Return the (x, y) coordinate for the center point of the cell that contains the specified text.  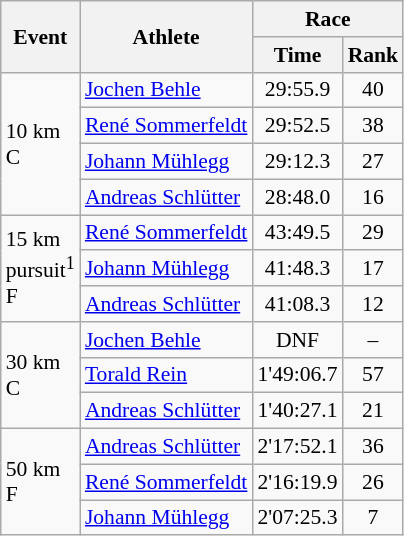
DNF (297, 340)
36 (374, 447)
2'17:52.1 (297, 447)
29:55.9 (297, 90)
Race (328, 19)
30 km C (40, 376)
1'40:27.1 (297, 411)
16 (374, 197)
– (374, 340)
Event (40, 36)
Rank (374, 55)
Time (297, 55)
41:08.3 (297, 304)
29:12.3 (297, 162)
43:49.5 (297, 233)
10 km C (40, 143)
29:52.5 (297, 126)
2'07:25.3 (297, 518)
Torald Rein (166, 375)
29 (374, 233)
1'49:06.7 (297, 375)
50 km F (40, 482)
40 (374, 90)
26 (374, 482)
2'16:19.9 (297, 482)
12 (374, 304)
28:48.0 (297, 197)
17 (374, 269)
27 (374, 162)
57 (374, 375)
21 (374, 411)
Athlete (166, 36)
41:48.3 (297, 269)
7 (374, 518)
38 (374, 126)
15 km pursuit1 F (40, 268)
